Scan for the cell matching the given text and deliver its (X, Y) coordinate at center. 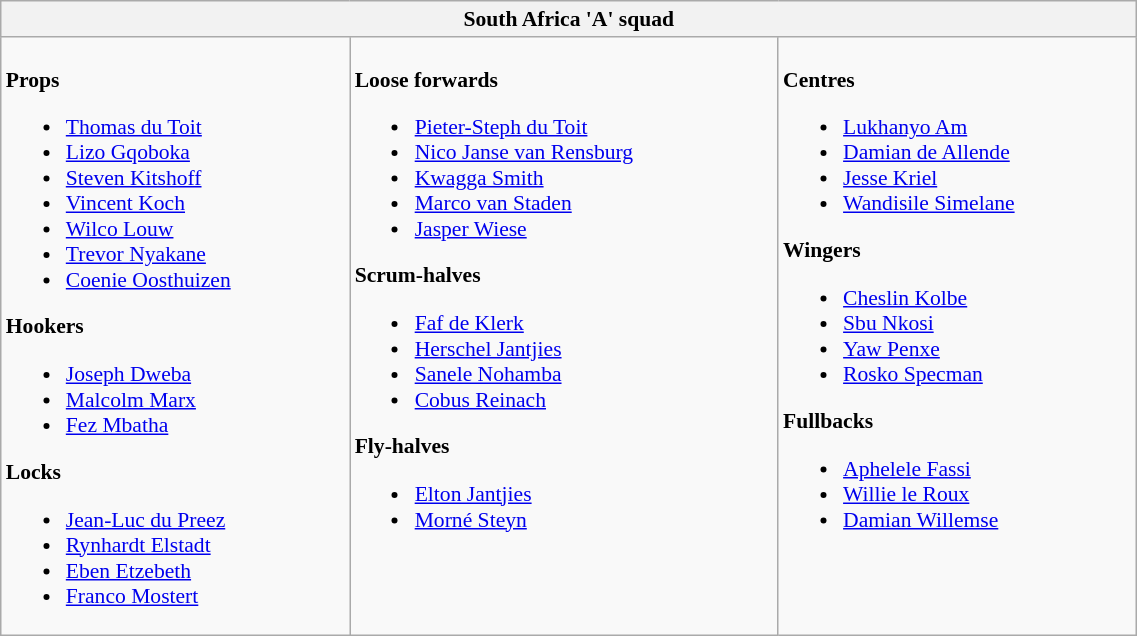
South Africa 'A' squad (569, 19)
